Extract the [X, Y] coordinate from the center of the cell holding the provided text.  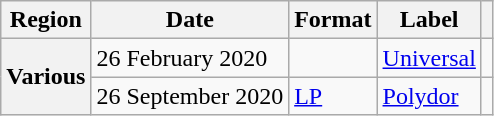
26 February 2020 [190, 58]
Universal [429, 58]
Various [46, 77]
Date [190, 20]
Label [429, 20]
Format [333, 20]
Region [46, 20]
26 September 2020 [190, 96]
Polydor [429, 96]
LP [333, 96]
